Locate the cell with the specified text and output its [x, y] center coordinate. 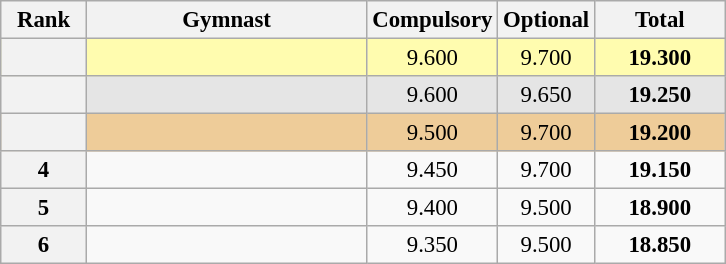
Compulsory [432, 20]
5 [44, 208]
Gymnast [226, 20]
Rank [44, 20]
18.900 [660, 208]
18.850 [660, 245]
19.150 [660, 170]
9.350 [432, 245]
Total [660, 20]
19.200 [660, 133]
9.450 [432, 170]
6 [44, 245]
Optional [546, 20]
4 [44, 170]
19.250 [660, 95]
19.300 [660, 58]
9.400 [432, 208]
9.650 [546, 95]
